Identify which cell holds the provided text, then report its [X, Y] central coordinate. 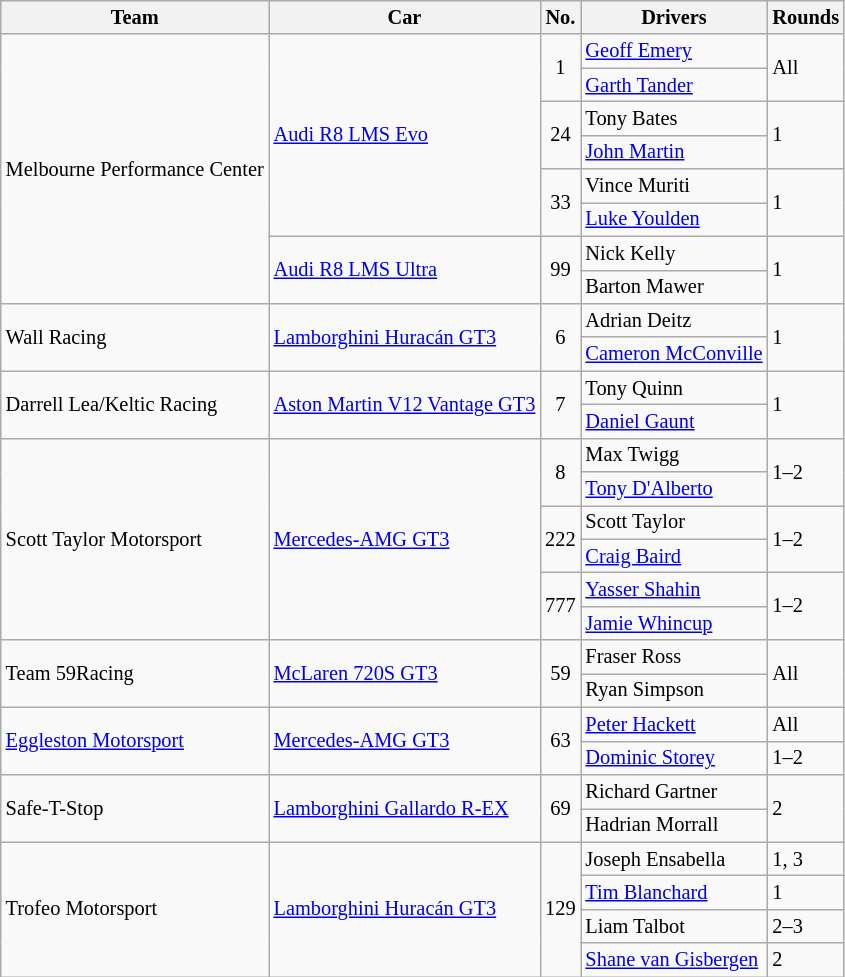
Tim Blanchard [674, 892]
69 [560, 808]
Barton Mawer [674, 287]
Max Twigg [674, 455]
Adrian Deitz [674, 320]
Wall Racing [135, 336]
24 [560, 134]
Vince Muriti [674, 186]
7 [560, 404]
Geoff Emery [674, 51]
129 [560, 910]
Garth Tander [674, 85]
Aston Martin V12 Vantage GT3 [405, 404]
Fraser Ross [674, 657]
Trofeo Motorsport [135, 910]
777 [560, 606]
59 [560, 674]
Scott Taylor [674, 522]
33 [560, 202]
99 [560, 270]
Team 59Racing [135, 674]
Daniel Gaunt [674, 421]
8 [560, 472]
Drivers [674, 17]
Peter Hackett [674, 724]
2–3 [806, 926]
Lamborghini Gallardo R-EX [405, 808]
No. [560, 17]
Melbourne Performance Center [135, 168]
Ryan Simpson [674, 690]
Cameron McConville [674, 354]
1, 3 [806, 859]
222 [560, 538]
Car [405, 17]
Yasser Shahin [674, 589]
Richard Gartner [674, 791]
Dominic Storey [674, 758]
Nick Kelly [674, 253]
63 [560, 740]
John Martin [674, 152]
Audi R8 LMS Evo [405, 135]
Scott Taylor Motorsport [135, 539]
Tony Bates [674, 118]
Joseph Ensabella [674, 859]
Tony Quinn [674, 388]
Jamie Whincup [674, 623]
Rounds [806, 17]
Shane van Gisbergen [674, 960]
Craig Baird [674, 556]
Safe-T-Stop [135, 808]
Liam Talbot [674, 926]
Audi R8 LMS Ultra [405, 270]
6 [560, 336]
Team [135, 17]
Tony D'Alberto [674, 489]
Eggleston Motorsport [135, 740]
Darrell Lea/Keltic Racing [135, 404]
Hadrian Morrall [674, 825]
Luke Youlden [674, 219]
McLaren 720S GT3 [405, 674]
